Output the [X, Y] coordinate of the center of the cell containing the given text.  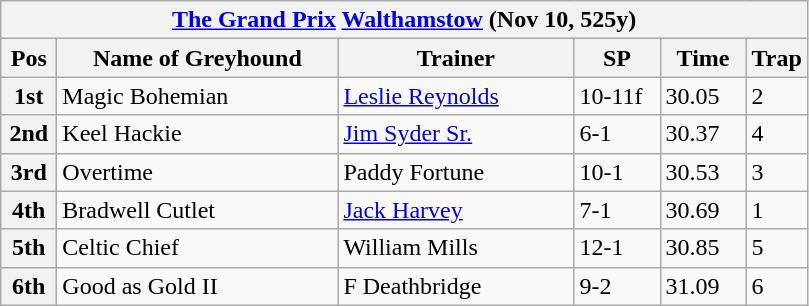
31.09 [703, 286]
Jack Harvey [456, 210]
1st [29, 96]
Jim Syder Sr. [456, 134]
30.69 [703, 210]
Keel Hackie [198, 134]
2 [776, 96]
SP [617, 58]
4 [776, 134]
6-1 [617, 134]
30.53 [703, 172]
Overtime [198, 172]
Paddy Fortune [456, 172]
William Mills [456, 248]
3 [776, 172]
6th [29, 286]
Bradwell Cutlet [198, 210]
6 [776, 286]
Good as Gold II [198, 286]
5 [776, 248]
1 [776, 210]
Pos [29, 58]
Time [703, 58]
9-2 [617, 286]
Trap [776, 58]
7-1 [617, 210]
4th [29, 210]
12-1 [617, 248]
3rd [29, 172]
2nd [29, 134]
Celtic Chief [198, 248]
10-1 [617, 172]
Leslie Reynolds [456, 96]
Magic Bohemian [198, 96]
The Grand Prix Walthamstow (Nov 10, 525y) [404, 20]
Trainer [456, 58]
5th [29, 248]
10-11f [617, 96]
F Deathbridge [456, 286]
Name of Greyhound [198, 58]
30.37 [703, 134]
30.85 [703, 248]
30.05 [703, 96]
